Pinpoint the cell where the given text exists, returning its (X, Y) midpoint coordinate. 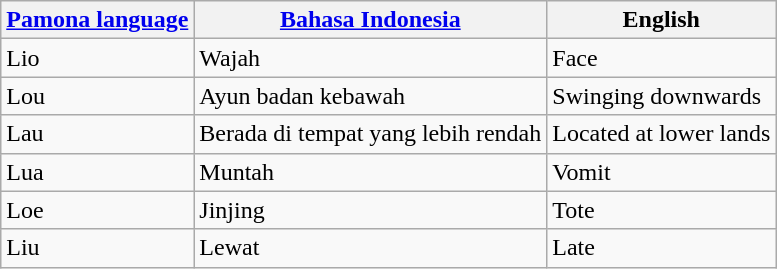
Liu (98, 248)
Face (662, 58)
Vomit (662, 172)
Berada di tempat yang lebih rendah (370, 134)
Lua (98, 172)
Ayun badan kebawah (370, 96)
Pamona language (98, 20)
Lio (98, 58)
Wajah (370, 58)
Lau (98, 134)
Swinging downwards (662, 96)
Muntah (370, 172)
English (662, 20)
Lou (98, 96)
Tote (662, 210)
Jinjing (370, 210)
Located at lower lands (662, 134)
Bahasa Indonesia (370, 20)
Late (662, 248)
Loe (98, 210)
Lewat (370, 248)
